Capture the cell that displays the provided text and extract its (x, y) central coordinate. 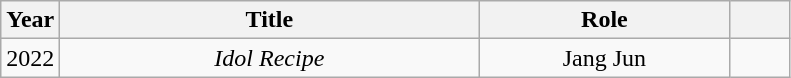
Title (270, 20)
Year (30, 20)
Idol Recipe (270, 58)
Jang Jun (604, 58)
2022 (30, 58)
Role (604, 20)
